Provide the [x, y] coordinate of the cell's center where the given text is located.  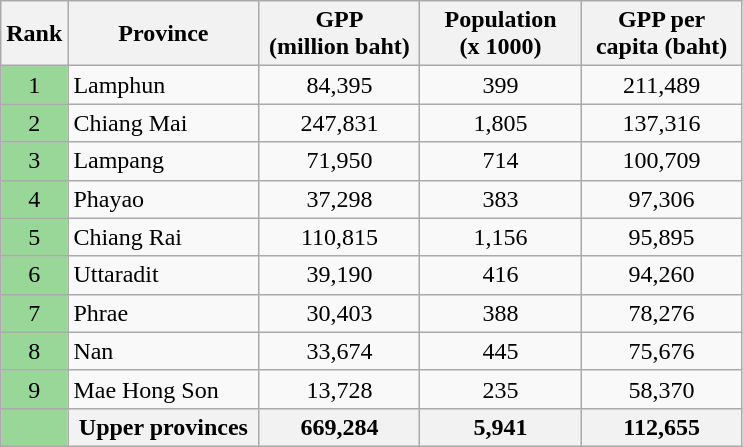
Mae Hong Son [164, 389]
7 [34, 313]
Lamphun [164, 85]
112,655 [662, 427]
Population(x 1000) [500, 34]
Rank [34, 34]
Phayao [164, 199]
1,156 [500, 237]
6 [34, 275]
Nan [164, 351]
235 [500, 389]
94,260 [662, 275]
84,395 [340, 85]
58,370 [662, 389]
4 [34, 199]
37,298 [340, 199]
416 [500, 275]
388 [500, 313]
71,950 [340, 161]
211,489 [662, 85]
Chiang Rai [164, 237]
95,895 [662, 237]
1 [34, 85]
110,815 [340, 237]
GPP(million baht) [340, 34]
714 [500, 161]
30,403 [340, 313]
9 [34, 389]
39,190 [340, 275]
669,284 [340, 427]
GPP per capita (baht) [662, 34]
Province [164, 34]
78,276 [662, 313]
5,941 [500, 427]
3 [34, 161]
247,831 [340, 123]
Lampang [164, 161]
2 [34, 123]
8 [34, 351]
Upper provinces [164, 427]
383 [500, 199]
33,674 [340, 351]
100,709 [662, 161]
137,316 [662, 123]
445 [500, 351]
13,728 [340, 389]
Phrae [164, 313]
Chiang Mai [164, 123]
Uttaradit [164, 275]
1,805 [500, 123]
97,306 [662, 199]
399 [500, 85]
5 [34, 237]
75,676 [662, 351]
